Search for the cell housing the specified text and yield its [x, y] center coordinate. 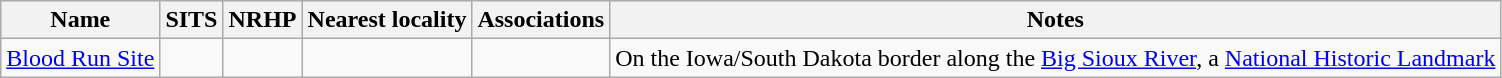
NRHP [262, 20]
Blood Run Site [80, 58]
SITS [192, 20]
Nearest locality [387, 20]
On the Iowa/South Dakota border along the Big Sioux River, a National Historic Landmark [1056, 58]
Notes [1056, 20]
Associations [541, 20]
Name [80, 20]
